Scan for the cell matching the given text and deliver its (X, Y) coordinate at center. 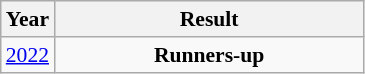
Year (28, 19)
Runners-up (209, 55)
Result (209, 19)
2022 (28, 55)
